Pinpoint the cell where the given text exists, returning its [x, y] midpoint coordinate. 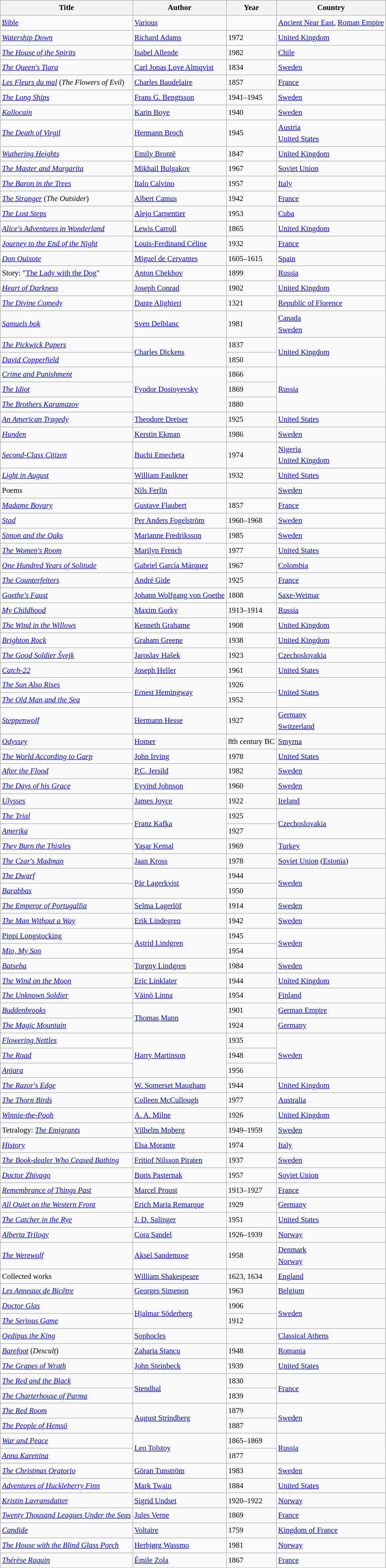
Remembrance of Things Past [67, 1190]
James Joyce [179, 801]
Light in August [67, 475]
Georges Simenon [179, 1292]
The Sun Also Rises [67, 685]
The Stranger (The Outsider) [67, 199]
The Lost Steps [67, 214]
England [331, 1276]
1924 [252, 1026]
Carl Jonas Love Almqvist [179, 67]
Alice's Adventures in Wonderland [67, 228]
Oedipus the King [67, 1336]
Jaan Kross [179, 861]
Aksel Sandemose [179, 1255]
Charles Dickens [179, 352]
Steppenwolf [67, 721]
Winnie-the-Pooh [67, 1115]
The Razor's Edge [67, 1085]
William Faulkner [179, 475]
Hunden [67, 435]
The Red and the Black [67, 1381]
Miguel de Cervantes [179, 258]
1899 [252, 274]
Kallocain [67, 112]
1984 [252, 966]
1914 [252, 906]
Smyrna [331, 741]
Boris Pasternak [179, 1175]
1950 [252, 891]
Erik Lindegren [179, 921]
The Grapes of Wrath [67, 1366]
The Dwarf [67, 876]
Republic of Florence [331, 303]
The Counterfeiters [67, 580]
Vilhelm Moberg [179, 1131]
They Burn the Thistles [67, 846]
André Gide [179, 580]
1839 [252, 1396]
1605–1615 [252, 258]
1953 [252, 214]
Herbjørg Wassmo [179, 1545]
1985 [252, 536]
1877 [252, 1456]
Ulysses [67, 801]
1940 [252, 112]
Louis-Ferdinand Céline [179, 244]
Crime and Punishment [67, 375]
Adventures of Huckleberry Finn [67, 1486]
Charles Baudelaire [179, 83]
Göran Tunström [179, 1471]
Tetralogy: The Emigrants [67, 1131]
The Road [67, 1056]
Joseph Conrad [179, 288]
Turkey [331, 846]
Dante Alighieri [179, 303]
Sigrid Undset [179, 1501]
1865 [252, 228]
The Book-dealer Who Ceased Bathing [67, 1160]
Harry Martinson [179, 1055]
The Queen's Tiara [67, 67]
Simon and the Oaks [67, 536]
Gustave Flaubert [179, 506]
1956 [252, 1070]
1958 [252, 1255]
Albert Camus [179, 199]
1913–1914 [252, 610]
1847 [252, 154]
1808 [252, 596]
Hjalmar Söderberg [179, 1314]
Second-Class Citizen [67, 455]
Ireland [331, 801]
Lewis Carroll [179, 228]
War and Peace [67, 1441]
The Brothers Karamazov [67, 405]
1912 [252, 1321]
Zaharia Stancu [179, 1351]
Don Quixote [67, 258]
The House with the Blind Glass Porch [67, 1545]
History [67, 1145]
The Czar's Madman [67, 861]
1972 [252, 38]
Various [179, 23]
1623, 1634 [252, 1276]
Anna Karenina [67, 1456]
Elsa Morante [179, 1145]
Aniara [67, 1070]
1834 [252, 67]
Jaroslav Hašek [179, 655]
David Copperfield [67, 360]
Kingdom of France [331, 1531]
Story: "The Lady with the Dog" [67, 274]
Doctor Zhivago [67, 1175]
Collected works [67, 1276]
NigeriaUnited Kingdom [331, 455]
Stendhal [179, 1388]
The Women's Room [67, 550]
Samuels bok [67, 324]
Fritiof Nilsson Piraten [179, 1160]
Pär Lagerkvist [179, 884]
German Empire [331, 1010]
All Quiet on the Western Front [67, 1205]
1960–1968 [252, 521]
Thomas Mann [179, 1018]
The Trial [67, 816]
1913–1927 [252, 1190]
1837 [252, 345]
The Christmas Oratorio [67, 1471]
The Magic Mountain [67, 1026]
1759 [252, 1531]
1961 [252, 670]
The Emperor of Portugallia [67, 906]
The House of the Spirits [67, 53]
1884 [252, 1486]
Mio, My Son [67, 951]
Yaşar Kemal [179, 846]
Emily Brontë [179, 154]
1887 [252, 1426]
Finland [331, 996]
Émile Zola [179, 1561]
Romania [331, 1351]
Marilyn French [179, 550]
Chile [331, 53]
P.C. Jersild [179, 771]
Kerstin Ekman [179, 435]
1926–1939 [252, 1235]
The World According to Garp [67, 757]
Torgny Lindgren [179, 966]
Homer [179, 741]
The Wind on the Moon [67, 981]
Marcel Proust [179, 1190]
1902 [252, 288]
1901 [252, 1010]
Catch-22 [67, 670]
The Old Man and the Sea [67, 700]
The Unknown Soldier [67, 996]
1949–1959 [252, 1131]
Pippi Longstocking [67, 936]
Australia [331, 1101]
Jules Verne [179, 1515]
Brighton Rock [67, 640]
A. A. Milne [179, 1115]
Joseph Heller [179, 670]
Isabel Allende [179, 53]
Eric Linklater [179, 981]
1960 [252, 786]
Goethe's Faust [67, 596]
Frans G. Bengtsson [179, 97]
Poems [67, 491]
1983 [252, 1471]
Theodore Dreiser [179, 419]
Karin Boye [179, 112]
Maxim Gorky [179, 610]
DenmarkNorway [331, 1255]
Journey to the End of the Night [67, 244]
August Strindberg [179, 1418]
Marianne Fredriksson [179, 536]
Fyodor Dostoyevsky [179, 389]
Les Anneaux de Bicêtre [67, 1292]
Colombia [331, 566]
1952 [252, 700]
Les Fleurs du mal (The Flowers of Evil) [67, 83]
1937 [252, 1160]
Thérèse Raquin [67, 1561]
The Werewolf [67, 1255]
AustriaUnited States [331, 133]
Buchi Emecheta [179, 455]
Colleen McCullough [179, 1101]
Gabriel García Márquez [179, 566]
The Red Room [67, 1411]
W. Somerset Maugham [179, 1085]
The Charterhouse of Parma [67, 1396]
1969 [252, 846]
Title [67, 8]
William Shakespeare [179, 1276]
1922 [252, 801]
Watership Down [67, 38]
After the Flood [67, 771]
Eyvind Johnson [179, 786]
Cora Sandel [179, 1235]
1321 [252, 303]
The Days of his Grace [67, 786]
Franz Kafka [179, 824]
Twenty Thousand Leagues Under the Seas [67, 1515]
The Death of Virgil [67, 133]
1867 [252, 1561]
1935 [252, 1040]
Year [252, 8]
1951 [252, 1220]
Candide [67, 1531]
The Baron in the Trees [67, 184]
Amerika [67, 831]
The Catcher in the Rye [67, 1220]
Hermann Broch [179, 133]
Alejo Carpentier [179, 214]
The Serious Game [67, 1321]
Wuthering Heights [67, 154]
The Divine Comedy [67, 303]
1879 [252, 1411]
Nils Ferlin [179, 491]
Erich Maria Remarque [179, 1205]
The Man Without a Way [67, 921]
Batseba [67, 966]
Sven Delblanc [179, 324]
John Irving [179, 757]
Graham Greene [179, 640]
Belgium [331, 1292]
8th century BC [252, 741]
Spain [331, 258]
1939 [252, 1366]
My Childhood [67, 610]
The Thorn Birds [67, 1101]
Mikhail Bulgakov [179, 169]
1986 [252, 435]
1908 [252, 625]
Madame Bovary [67, 506]
Barabbas [67, 891]
1941–1945 [252, 97]
Kenneth Grahame [179, 625]
Odyssey [67, 741]
GermanySwitzerland [331, 721]
Voltaire [179, 1531]
Barefoot (Desculț) [67, 1351]
1830 [252, 1381]
Cuba [331, 214]
1963 [252, 1292]
Per Anders Fogelström [179, 521]
Richard Adams [179, 38]
Classical Athens [331, 1336]
1880 [252, 405]
The Idiot [67, 389]
An American Tragedy [67, 419]
Heart of Darkness [67, 288]
1850 [252, 360]
The Long Ships [67, 97]
1906 [252, 1306]
Doctor Glas [67, 1306]
Ernest Hemingway [179, 693]
The People of Hemsö [67, 1426]
Saxe-Weimar [331, 596]
Kristin Lavransdatter [67, 1501]
Anton Chekhov [179, 274]
Bible [67, 23]
J. D. Salinger [179, 1220]
Sophocles [179, 1336]
1929 [252, 1205]
1920–1922 [252, 1501]
Mark Twain [179, 1486]
Leo Tolstoy [179, 1448]
1938 [252, 640]
1923 [252, 655]
Country [331, 8]
John Steinbeck [179, 1366]
Astrid Lindgren [179, 943]
The Good Soldier Švejk [67, 655]
1865–1869 [252, 1441]
1866 [252, 375]
The Master and Margarita [67, 169]
Johann Wolfgang von Goethe [179, 596]
Soviet Union (Estonia) [331, 861]
Hermann Hesse [179, 721]
Buddenbrooks [67, 1010]
Ancient Near East, Roman Empire [331, 23]
One Hundred Years of Solitude [67, 566]
Author [179, 8]
Selma Lagerlöf [179, 906]
Alberta Trilogy [67, 1235]
Stad [67, 521]
Väinö Linna [179, 996]
Flowering Nettles [67, 1040]
Italo Calvino [179, 184]
CanadaSweden [331, 324]
The Pickwick Papers [67, 345]
The Wind in the Willows [67, 625]
